Locate the cell with the specified text and output its (x, y) center coordinate. 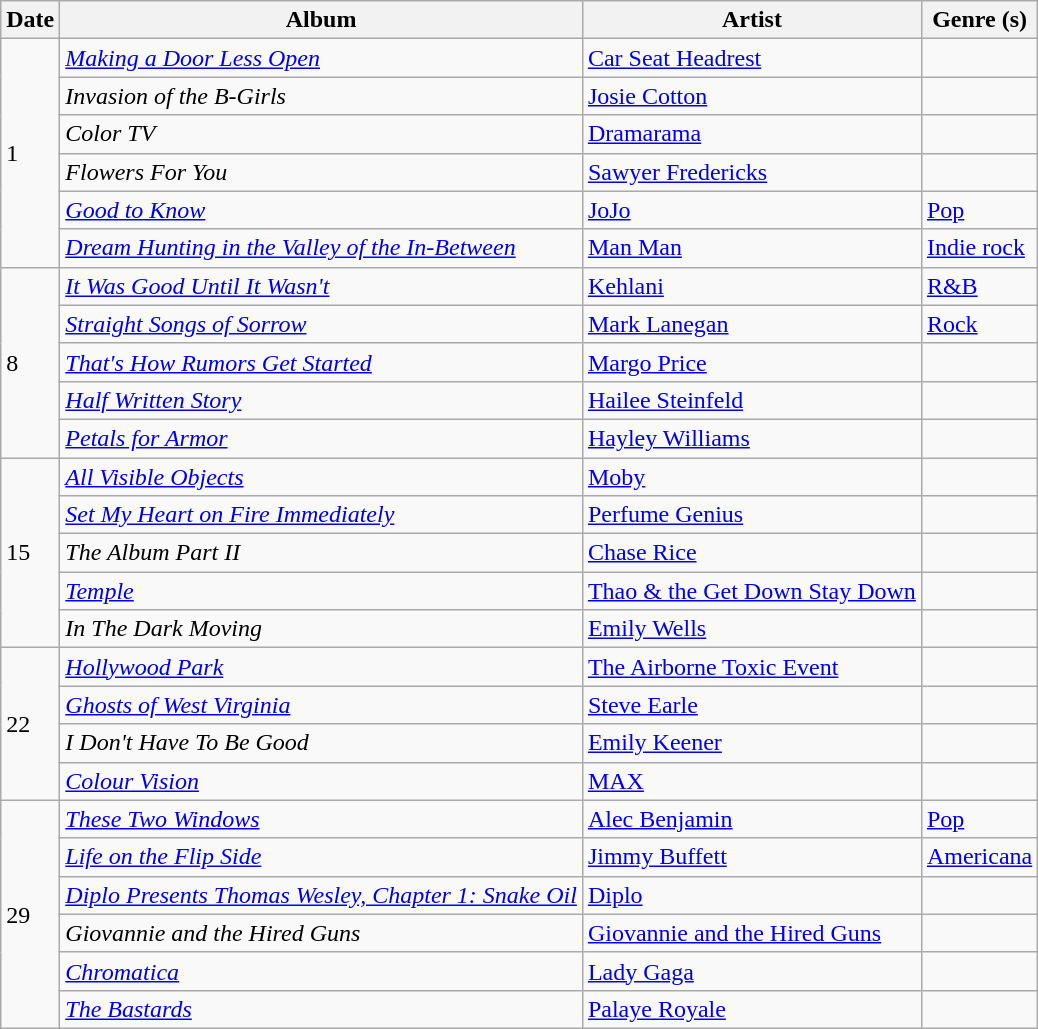
These Two Windows (322, 819)
Chase Rice (752, 553)
Lady Gaga (752, 971)
Steve Earle (752, 705)
JoJo (752, 210)
Emily Wells (752, 629)
Rock (979, 324)
Life on the Flip Side (322, 857)
Josie Cotton (752, 96)
Kehlani (752, 286)
Moby (752, 477)
Palaye Royale (752, 1009)
Diplo Presents Thomas Wesley, Chapter 1: Snake Oil (322, 895)
Hayley Williams (752, 438)
Alec Benjamin (752, 819)
The Bastards (322, 1009)
The Album Part II (322, 553)
Perfume Genius (752, 515)
The Airborne Toxic Event (752, 667)
In The Dark Moving (322, 629)
Ghosts of West Virginia (322, 705)
Dramarama (752, 134)
Set My Heart on Fire Immediately (322, 515)
Straight Songs of Sorrow (322, 324)
Car Seat Headrest (752, 58)
Half Written Story (322, 400)
Chromatica (322, 971)
Colour Vision (322, 781)
Album (322, 20)
22 (30, 724)
Petals for Armor (322, 438)
Indie rock (979, 248)
8 (30, 362)
Jimmy Buffett (752, 857)
That's How Rumors Get Started (322, 362)
Sawyer Fredericks (752, 172)
Man Man (752, 248)
Emily Keener (752, 743)
Temple (322, 591)
I Don't Have To Be Good (322, 743)
Thao & the Get Down Stay Down (752, 591)
Invasion of the B-Girls (322, 96)
It Was Good Until It Wasn't (322, 286)
1 (30, 153)
Making a Door Less Open (322, 58)
29 (30, 914)
Hailee Steinfeld (752, 400)
Color TV (322, 134)
R&B (979, 286)
Margo Price (752, 362)
Hollywood Park (322, 667)
MAX (752, 781)
Dream Hunting in the Valley of the In-Between (322, 248)
Genre (s) (979, 20)
All Visible Objects (322, 477)
Good to Know (322, 210)
Diplo (752, 895)
Flowers For You (322, 172)
Americana (979, 857)
Mark Lanegan (752, 324)
Artist (752, 20)
Date (30, 20)
15 (30, 553)
